Return (X, Y) of the center of cell containing provided text 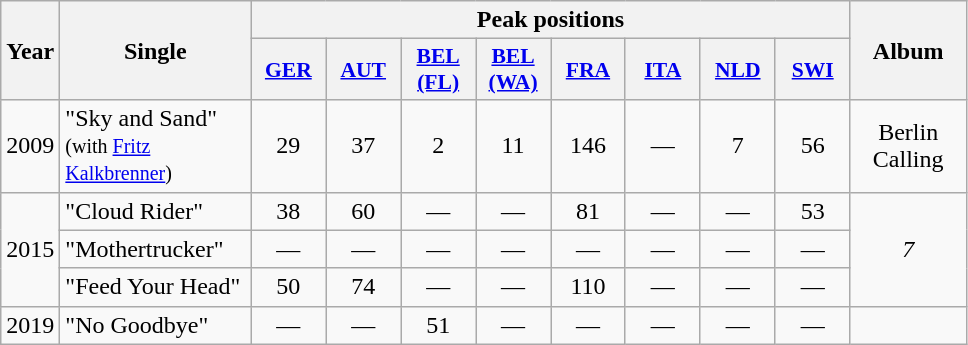
53 (812, 211)
110 (588, 287)
"No Goodbye" (156, 325)
51 (438, 325)
56 (812, 146)
60 (364, 211)
Single (156, 50)
GER (288, 70)
2009 (30, 146)
BEL(WA) (514, 70)
"Cloud Rider" (156, 211)
Berlin Calling (908, 146)
29 (288, 146)
11 (514, 146)
BEL(FL) (438, 70)
"Sky and Sand"(with Fritz Kalkbrenner) (156, 146)
Album (908, 50)
Year (30, 50)
AUT (364, 70)
2019 (30, 325)
38 (288, 211)
NLD (738, 70)
146 (588, 146)
2 (438, 146)
"Feed Your Head" (156, 287)
2015 (30, 249)
"Mothertrucker" (156, 249)
74 (364, 287)
50 (288, 287)
SWI (812, 70)
FRA (588, 70)
Peak positions (550, 20)
ITA (662, 70)
81 (588, 211)
37 (364, 146)
